Extract the (X, Y) coordinate from the center of the cell holding the provided text.  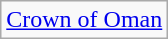
Crown of Oman (84, 20)
